Return the [x, y] coordinate for the center point of the cell that contains the specified text.  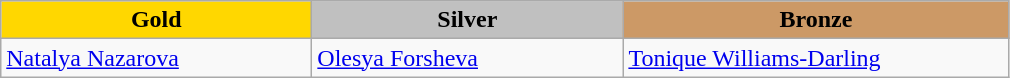
Olesya Forsheva [468, 58]
Gold [156, 20]
Natalya Nazarova [156, 58]
Silver [468, 20]
Tonique Williams-Darling [816, 58]
Bronze [816, 20]
